Locate the cell with the specified text and output its (X, Y) center coordinate. 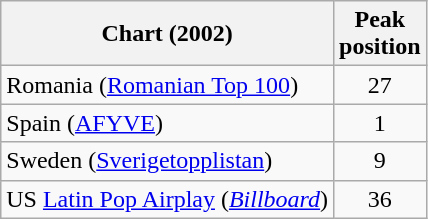
Romania (Romanian Top 100) (168, 85)
1 (380, 123)
Spain (AFYVE) (168, 123)
27 (380, 85)
US Latin Pop Airplay (Billboard) (168, 199)
9 (380, 161)
Peakposition (380, 34)
Chart (2002) (168, 34)
36 (380, 199)
Sweden (Sverigetopplistan) (168, 161)
